Find where the given text appears and provide that cell's center as [x, y] coordinate. 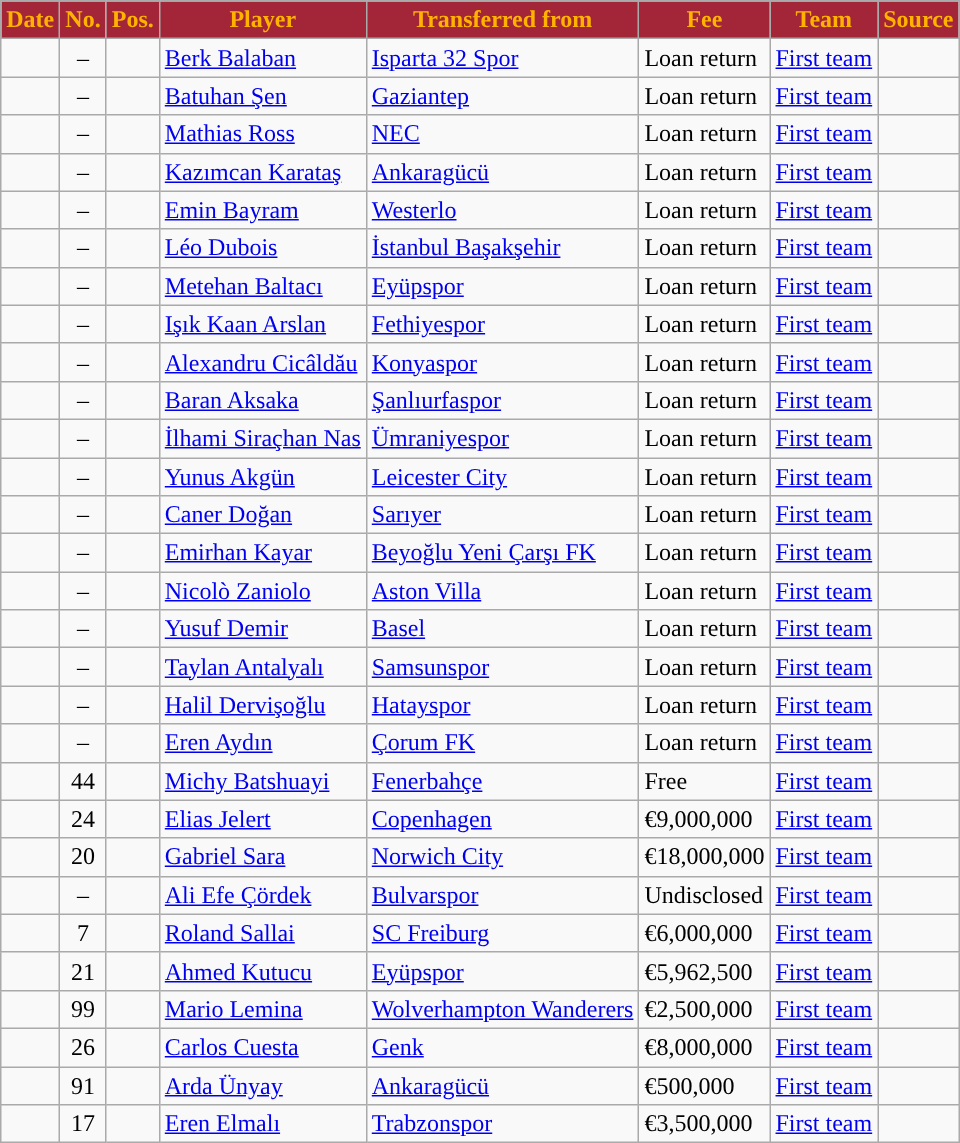
Emirhan Kayar [262, 553]
Undisclosed [704, 895]
Halil Dervişoğlu [262, 705]
Player [262, 20]
€2,500,000 [704, 1009]
Isparta 32 Spor [502, 58]
€18,000,000 [704, 857]
Batuhan Şen [262, 96]
Samsunspor [502, 667]
Mario Lemina [262, 1009]
Gaziantep [502, 96]
20 [83, 857]
26 [83, 1047]
Sarıyer [502, 515]
Bulvarspor [502, 895]
Baran Aksaka [262, 400]
Taylan Antalyalı [262, 667]
SC Freiburg [502, 933]
€8,000,000 [704, 1047]
İlhami Siraçhan Nas [262, 438]
Free [704, 781]
Wolverhampton Wanderers [502, 1009]
Berk Balaban [262, 58]
Norwich City [502, 857]
Pos. [132, 20]
Copenhagen [502, 819]
No. [83, 20]
Caner Doğan [262, 515]
Transferred from [502, 20]
17 [83, 1124]
Ahmed Kutucu [262, 971]
Team [824, 20]
Leicester City [502, 477]
7 [83, 933]
99 [83, 1009]
Işık Kaan Arslan [262, 324]
€5,962,500 [704, 971]
NEC [502, 134]
Basel [502, 629]
Ümraniyespor [502, 438]
Emin Bayram [262, 210]
€9,000,000 [704, 819]
Mathias Ross [262, 134]
Trabzonspor [502, 1124]
21 [83, 971]
€500,000 [704, 1085]
Yunus Akgün [262, 477]
Şanlıurfaspor [502, 400]
Çorum FK [502, 743]
Metehan Baltacı [262, 286]
Date [30, 20]
Hatayspor [502, 705]
Westerlo [502, 210]
24 [83, 819]
İstanbul Başakşehir [502, 248]
91 [83, 1085]
Fee [704, 20]
Michy Batshuayi [262, 781]
Genk [502, 1047]
Léo Dubois [262, 248]
Eren Aydın [262, 743]
Yusuf Demir [262, 629]
Aston Villa [502, 591]
Arda Ünyay [262, 1085]
Fethiyespor [502, 324]
Source [918, 20]
Alexandru Cicâldău [262, 362]
Fenerbahçe [502, 781]
44 [83, 781]
Eren Elmalı [262, 1124]
Roland Sallai [262, 933]
Nicolò Zaniolo [262, 591]
Ali Efe Çördek [262, 895]
Kazımcan Karataş [262, 172]
€3,500,000 [704, 1124]
Carlos Cuesta [262, 1047]
Elias Jelert [262, 819]
Beyoğlu Yeni Çarşı FK [502, 553]
Konyaspor [502, 362]
€6,000,000 [704, 933]
Gabriel Sara [262, 857]
